Scan for the cell matching the given text and deliver its (X, Y) coordinate at center. 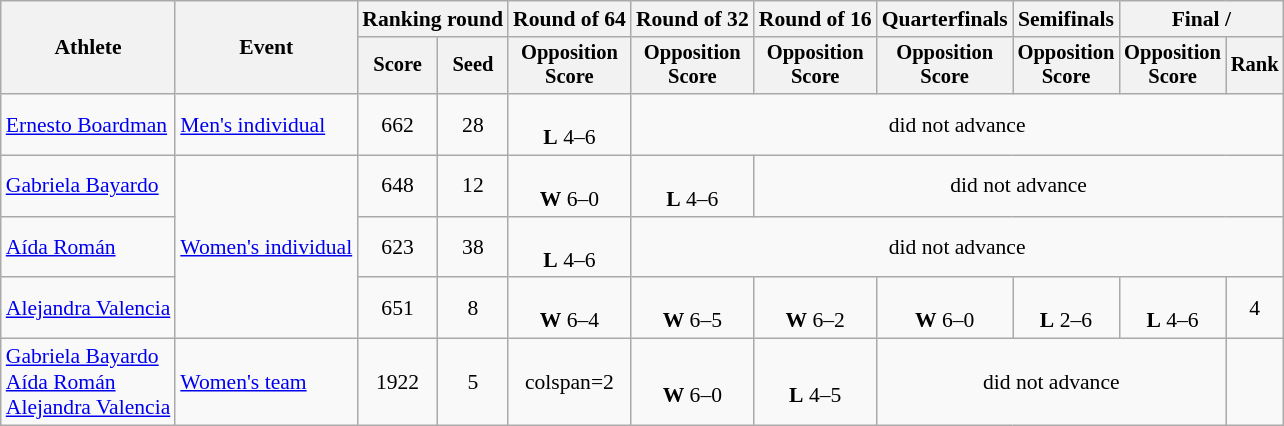
Score (398, 66)
8 (473, 308)
W 6–4 (570, 308)
623 (398, 248)
Event (266, 48)
Final / (1201, 19)
L 2–6 (1066, 308)
Round of 32 (692, 19)
Quarterfinals (945, 19)
648 (398, 186)
Rank (1255, 66)
Aída Román (88, 248)
Ranking round (432, 19)
Round of 16 (816, 19)
Semifinals (1066, 19)
Round of 64 (570, 19)
28 (473, 124)
Gabriela BayardoAída RománAlejandra Valencia (88, 382)
1922 (398, 382)
5 (473, 382)
Men's individual (266, 124)
Women's team (266, 382)
Ernesto Boardman (88, 124)
Alejandra Valencia (88, 308)
L 4–5 (816, 382)
Athlete (88, 48)
Gabriela Bayardo (88, 186)
W 6–2 (816, 308)
colspan=2 (570, 382)
4 (1255, 308)
651 (398, 308)
Women's individual (266, 248)
662 (398, 124)
38 (473, 248)
W 6–5 (692, 308)
Seed (473, 66)
12 (473, 186)
